Capture the cell that displays the provided text and extract its (x, y) central coordinate. 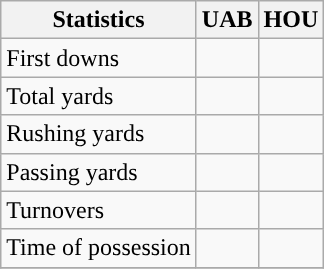
UAB (227, 20)
Turnovers (99, 210)
Statistics (99, 20)
Passing yards (99, 172)
Total yards (99, 96)
Rushing yards (99, 134)
HOU (291, 20)
First downs (99, 58)
Time of possession (99, 248)
